Return [X, Y] of the center of cell containing provided text 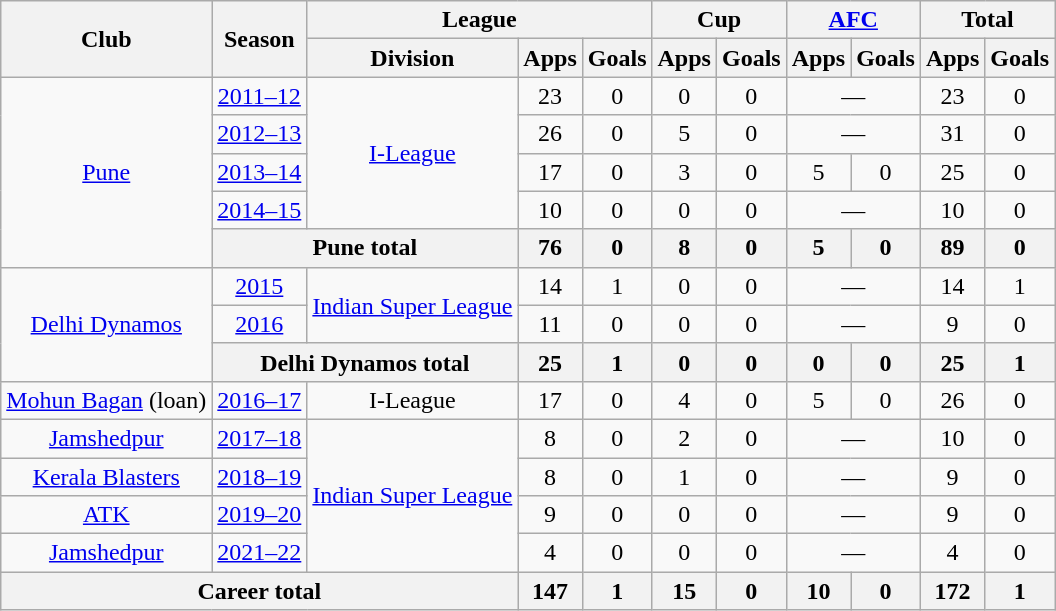
Career total [260, 591]
2 [684, 438]
Pune total [365, 248]
76 [550, 248]
2018–19 [260, 477]
2011–12 [260, 96]
Pune [106, 172]
League [480, 20]
Cup [719, 20]
147 [550, 591]
Delhi Dynamos [106, 324]
2019–20 [260, 515]
2014–15 [260, 210]
3 [684, 172]
2021–22 [260, 553]
15 [684, 591]
31 [952, 134]
ATK [106, 515]
Kerala Blasters [106, 477]
89 [952, 248]
Season [260, 39]
2017–18 [260, 438]
2016 [260, 324]
Delhi Dynamos total [365, 362]
11 [550, 324]
Division [412, 58]
Mohun Bagan (loan) [106, 400]
172 [952, 591]
2016–17 [260, 400]
Total [987, 20]
2015 [260, 286]
2013–14 [260, 172]
Club [106, 39]
2012–13 [260, 134]
AFC [853, 20]
